Extract the (X, Y) coordinate from the center of the cell holding the provided text.  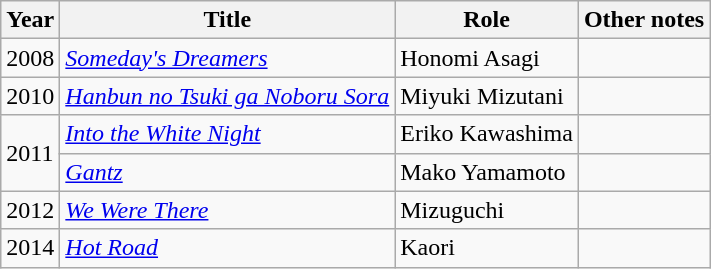
We Were There (228, 210)
Honomi Asagi (487, 58)
Year (30, 20)
Kaori (487, 248)
Mizuguchi (487, 210)
Title (228, 20)
Role (487, 20)
Miyuki Mizutani (487, 96)
Into the White Night (228, 134)
2011 (30, 153)
Hot Road (228, 248)
2010 (30, 96)
2014 (30, 248)
Someday's Dreamers (228, 58)
Mako Yamamoto (487, 172)
Hanbun no Tsuki ga Noboru Sora (228, 96)
Other notes (644, 20)
Eriko Kawashima (487, 134)
2008 (30, 58)
Gantz (228, 172)
2012 (30, 210)
